Return [X, Y] of the center of cell containing provided text 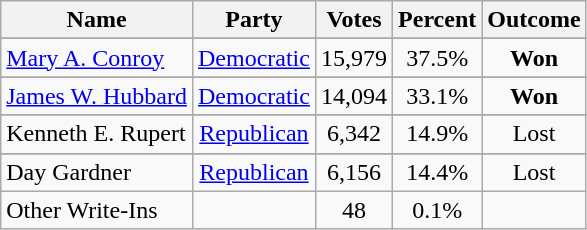
14,094 [354, 96]
Percent [438, 20]
0.1% [438, 210]
Name [97, 20]
Votes [354, 20]
Outcome [534, 20]
Party [254, 20]
6,156 [354, 172]
37.5% [438, 58]
48 [354, 210]
33.1% [438, 96]
6,342 [354, 134]
Day Gardner [97, 172]
James W. Hubbard [97, 96]
Mary A. Conroy [97, 58]
14.4% [438, 172]
15,979 [354, 58]
Other Write-Ins [97, 210]
14.9% [438, 134]
Kenneth E. Rupert [97, 134]
